Return the (x, y) coordinate for the center point of the cell that contains the specified text.  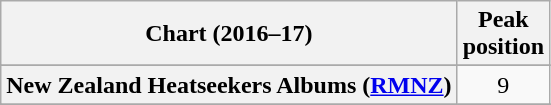
New Zealand Heatseekers Albums (RMNZ) (229, 85)
Chart (2016–17) (229, 34)
9 (503, 85)
Peak position (503, 34)
